From the cell containing the given text, extract its center point as [X, Y] coordinate. 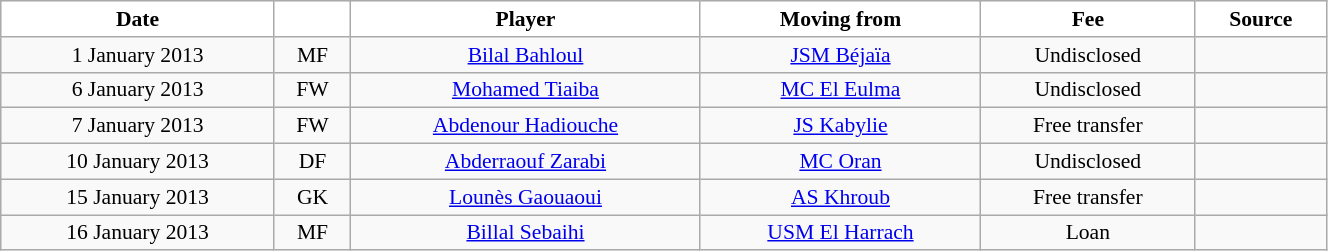
USM El Harrach [840, 233]
1 January 2013 [138, 55]
AS Khroub [840, 197]
Abderraouf Zarabi [526, 162]
6 January 2013 [138, 90]
16 January 2013 [138, 233]
Abdenour Hadiouche [526, 126]
Source [1260, 19]
10 January 2013 [138, 162]
Loan [1088, 233]
DF [312, 162]
Lounès Gaouaoui [526, 197]
Date [138, 19]
Mohamed Tiaiba [526, 90]
GK [312, 197]
JSM Béjaïa [840, 55]
7 January 2013 [138, 126]
15 January 2013 [138, 197]
Billal Sebaihi [526, 233]
Bilal Bahloul [526, 55]
Moving from [840, 19]
Player [526, 19]
MC Oran [840, 162]
Fee [1088, 19]
MC El Eulma [840, 90]
JS Kabylie [840, 126]
